Pinpoint the cell where the given text exists, returning its [X, Y] midpoint coordinate. 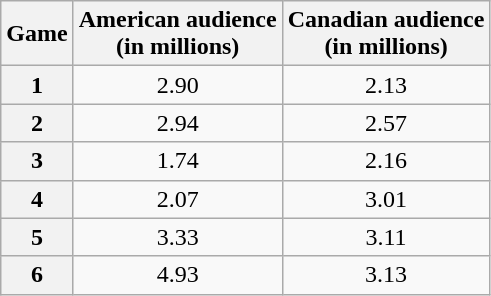
2.94 [178, 123]
American audience(in millions) [178, 34]
Canadian audience (in millions) [386, 34]
2.90 [178, 85]
1.74 [178, 161]
3.13 [386, 275]
4.93 [178, 275]
Game [37, 34]
6 [37, 275]
3.11 [386, 237]
2.07 [178, 199]
2.13 [386, 85]
4 [37, 199]
3.01 [386, 199]
2.57 [386, 123]
2.16 [386, 161]
3 [37, 161]
2 [37, 123]
1 [37, 85]
5 [37, 237]
3.33 [178, 237]
